Locate the cell with the specified text and output its [x, y] center coordinate. 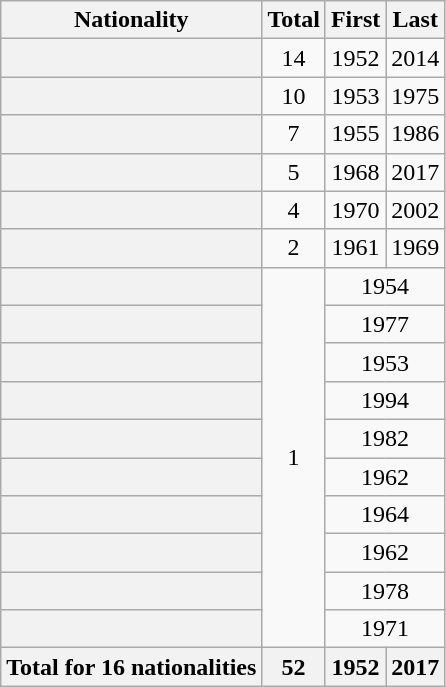
4 [294, 210]
1 [294, 458]
2014 [416, 58]
Nationality [132, 20]
Total [294, 20]
14 [294, 58]
1977 [384, 324]
5 [294, 172]
7 [294, 134]
1961 [355, 248]
1975 [416, 96]
1955 [355, 134]
1954 [384, 286]
1982 [384, 438]
10 [294, 96]
2002 [416, 210]
Last [416, 20]
2 [294, 248]
1978 [384, 591]
1968 [355, 172]
1994 [384, 400]
1969 [416, 248]
1964 [384, 515]
1970 [355, 210]
1971 [384, 629]
1986 [416, 134]
52 [294, 667]
First [355, 20]
Total for 16 nationalities [132, 667]
